Detect which cell encompasses the target text, then output its (X, Y) center coordinate. 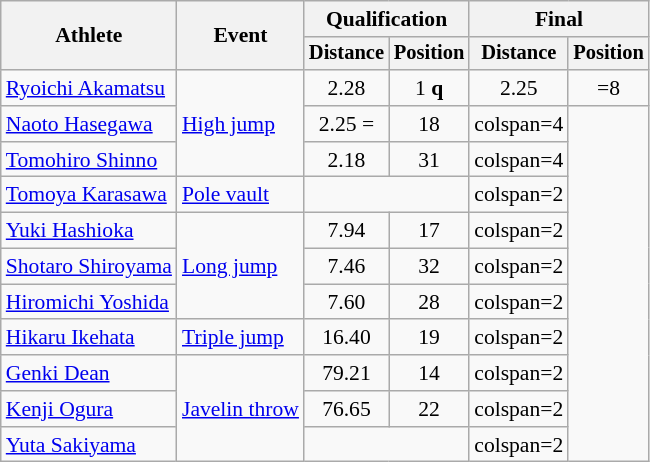
Ryoichi Akamatsu (89, 88)
Athlete (89, 36)
Hiromichi Yoshida (89, 302)
2.18 (346, 160)
2.28 (346, 88)
76.65 (346, 409)
17 (429, 231)
Shotaro Shiroyama (89, 267)
28 (429, 302)
7.94 (346, 231)
Javelin throw (240, 408)
Hikaru Ikehata (89, 338)
Genki Dean (89, 373)
Tomoya Karasawa (89, 195)
79.21 (346, 373)
Tomohiro Shinno (89, 160)
Long jump (240, 266)
Qualification (386, 19)
7.60 (346, 302)
2.25 = (346, 124)
1 q (429, 88)
Yuki Hashioka (89, 231)
Kenji Ogura (89, 409)
Triple jump (240, 338)
18 (429, 124)
Naoto Hasegawa (89, 124)
High jump (240, 124)
=8 (608, 88)
7.46 (346, 267)
19 (429, 338)
31 (429, 160)
22 (429, 409)
Final (558, 19)
16.40 (346, 338)
14 (429, 373)
Event (240, 36)
32 (429, 267)
2.25 (518, 88)
Pole vault (240, 195)
